Return the (x, y) coordinate for the center point of the cell that contains the specified text.  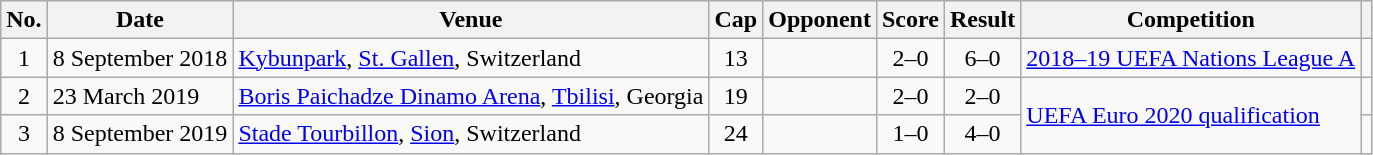
Stade Tourbillon, Sion, Switzerland (471, 134)
Venue (471, 20)
Competition (1191, 20)
1–0 (910, 134)
Kybunpark, St. Gallen, Switzerland (471, 58)
Result (982, 20)
19 (736, 96)
Opponent (820, 20)
24 (736, 134)
No. (24, 20)
Date (140, 20)
1 (24, 58)
23 March 2019 (140, 96)
3 (24, 134)
Score (910, 20)
Cap (736, 20)
6–0 (982, 58)
4–0 (982, 134)
Boris Paichadze Dinamo Arena, Tbilisi, Georgia (471, 96)
2018–19 UEFA Nations League A (1191, 58)
8 September 2018 (140, 58)
2 (24, 96)
13 (736, 58)
UEFA Euro 2020 qualification (1191, 115)
8 September 2019 (140, 134)
